Extract the (X, Y) coordinate from the center of the cell holding the provided text.  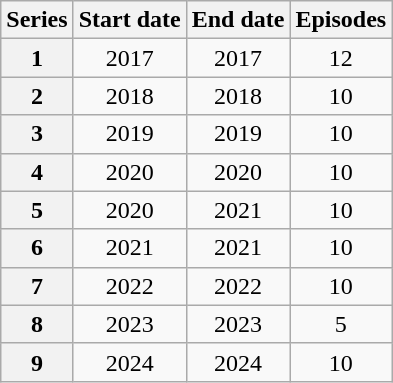
9 (37, 362)
12 (341, 58)
End date (238, 20)
6 (37, 248)
2 (37, 96)
7 (37, 286)
Series (37, 20)
8 (37, 324)
Episodes (341, 20)
1 (37, 58)
3 (37, 134)
4 (37, 172)
Start date (130, 20)
